Locate the cell with the specified text and output its (x, y) center coordinate. 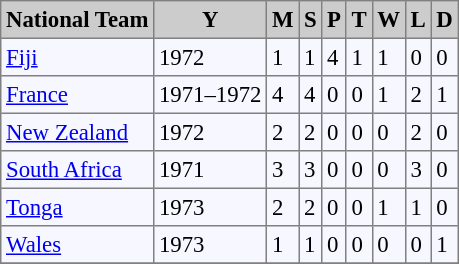
T (359, 20)
P (334, 20)
Fiji (78, 57)
Y (210, 20)
D (444, 20)
Tonga (78, 207)
1971 (210, 170)
M (283, 20)
France (78, 95)
South Africa (78, 170)
L (418, 20)
Wales (78, 245)
W (388, 20)
National Team (78, 20)
New Zealand (78, 132)
S (310, 20)
1971–1972 (210, 95)
